For the text-containing cell, return its midpoint in [X, Y] coordinate format. 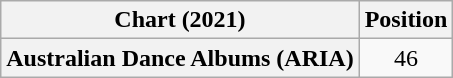
Position [406, 20]
Australian Dance Albums (ARIA) [180, 58]
46 [406, 58]
Chart (2021) [180, 20]
